Pinpoint the cell where the given text exists, returning its (x, y) midpoint coordinate. 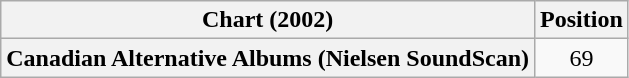
Chart (2002) (268, 20)
69 (582, 58)
Position (582, 20)
Canadian Alternative Albums (Nielsen SoundScan) (268, 58)
